Extract the [X, Y] coordinate from the center of the cell holding the provided text.  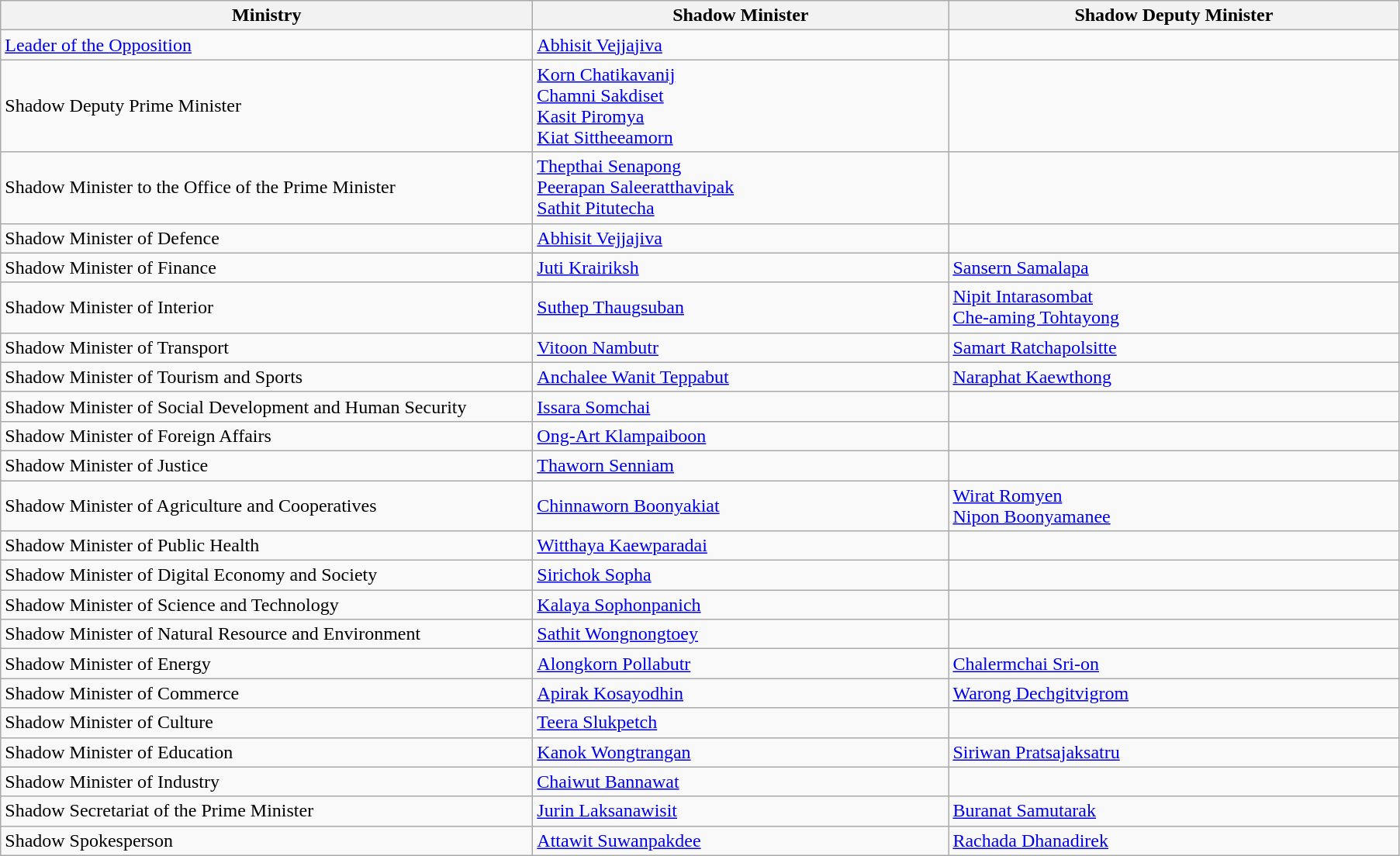
Shadow Minister of Interior [267, 307]
Naraphat Kaewthong [1174, 377]
Shadow Minister of Agriculture and Cooperatives [267, 506]
Ong-Art Klampaiboon [741, 436]
Suthep Thaugsuban [741, 307]
Chaiwut Bannawat [741, 782]
Sirichok Sopha [741, 575]
Witthaya Kaewparadai [741, 546]
Vitoon Nambutr [741, 347]
Alongkorn Pollabutr [741, 664]
Chinnaworn Boonyakiat [741, 506]
Chalermchai Sri-on [1174, 664]
Shadow Spokesperson [267, 840]
Juti Krairiksh [741, 267]
Jurin Laksanawisit [741, 811]
Shadow Minister of Justice [267, 465]
Sansern Samalapa [1174, 267]
Wirat RomyenNipon Boonyamanee [1174, 506]
Nipit IntarasombatChe-aming Tohtayong [1174, 307]
Shadow Minister of Science and Technology [267, 605]
Kanok Wongtrangan [741, 752]
Shadow Deputy Prime Minister [267, 105]
Samart Ratchapolsitte [1174, 347]
Shadow Minister of Defence [267, 238]
Korn Chatikavanij Chamni Sakdiset Kasit PiromyaKiat Sittheeamorn [741, 105]
Siriwan Pratsajaksatru [1174, 752]
Shadow Minister of Finance [267, 267]
Shadow Minister of Foreign Affairs [267, 436]
Shadow Minister [741, 16]
Shadow Minister of Social Development and Human Security [267, 406]
Anchalee Wanit Teppabut [741, 377]
Ministry [267, 16]
Shadow Deputy Minister [1174, 16]
Warong Dechgitvigrom [1174, 693]
Sathit Wongnongtoey [741, 634]
Shadow Minister of Culture [267, 723]
Rachada Dhanadirek [1174, 840]
Thaworn Senniam [741, 465]
Shadow Minister of Transport [267, 347]
Teera Slukpetch [741, 723]
Shadow Minister of Education [267, 752]
Leader of the Opposition [267, 45]
Issara Somchai [741, 406]
Shadow Minister of Natural Resource and Environment [267, 634]
Buranat Samutarak [1174, 811]
Thepthai SenapongPeerapan Saleeratthavipak Sathit Pitutecha [741, 188]
Attawit Suwanpakdee [741, 840]
Apirak Kosayodhin [741, 693]
Shadow Minister to the Office of the Prime Minister [267, 188]
Kalaya Sophonpanich [741, 605]
Shadow Minister of Tourism and Sports [267, 377]
Shadow Minister of Industry [267, 782]
Shadow Secretariat of the Prime Minister [267, 811]
Shadow Minister of Energy [267, 664]
Shadow Minister of Digital Economy and Society [267, 575]
Shadow Minister of Commerce [267, 693]
Shadow Minister of Public Health [267, 546]
